Scan for the cell matching the given text and deliver its (x, y) coordinate at center. 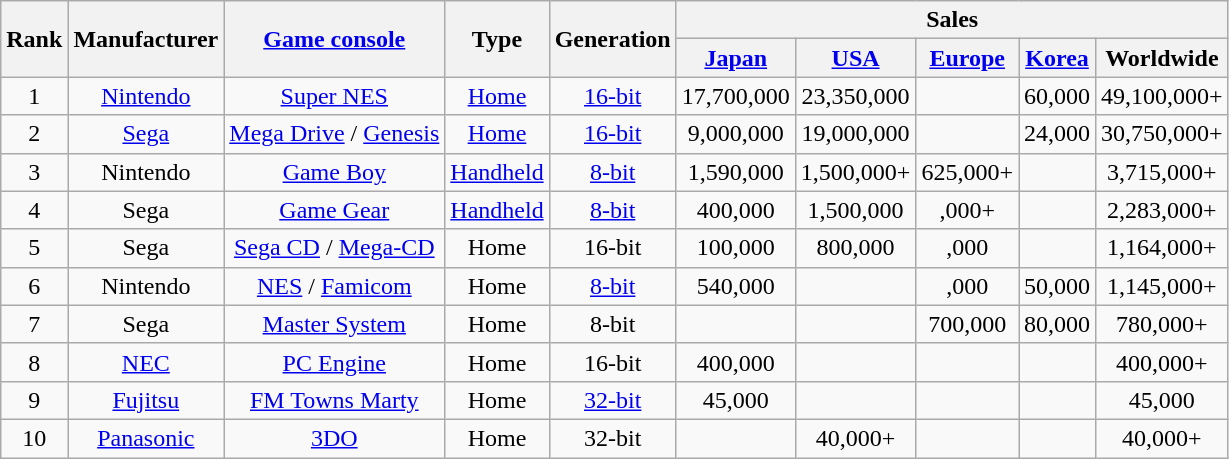
50,000 (1056, 286)
49,100,000+ (1162, 96)
19,000,000 (856, 134)
1,500,000 (856, 210)
Japan (736, 58)
Europe (968, 58)
800,000 (856, 248)
540,000 (736, 286)
3 (34, 172)
Worldwide (1162, 58)
Mega Drive / Genesis (334, 134)
1 (34, 96)
780,000+ (1162, 324)
23,350,000 (856, 96)
8 (34, 362)
1,145,000+ (1162, 286)
Korea (1056, 58)
FM Towns Marty (334, 400)
Game console (334, 39)
2,283,000+ (1162, 210)
24,000 (1056, 134)
Sales (952, 20)
Game Gear (334, 210)
625,000+ (968, 172)
10 (34, 438)
Manufacturer (146, 39)
4 (34, 210)
PC Engine (334, 362)
,000+ (968, 210)
1,590,000 (736, 172)
100,000 (736, 248)
Game Boy (334, 172)
Master System (334, 324)
1,500,000+ (856, 172)
17,700,000 (736, 96)
3DO (334, 438)
60,000 (1056, 96)
1,164,000+ (1162, 248)
5 (34, 248)
9,000,000 (736, 134)
7 (34, 324)
Rank (34, 39)
30,750,000+ (1162, 134)
400,000+ (1162, 362)
Super NES (334, 96)
Generation (612, 39)
700,000 (968, 324)
3,715,000+ (1162, 172)
80,000 (1056, 324)
6 (34, 286)
2 (34, 134)
NES / Famicom (334, 286)
Panasonic (146, 438)
Fujitsu (146, 400)
9 (34, 400)
Sega CD / Mega-CD (334, 248)
NEC (146, 362)
USA (856, 58)
Type (497, 39)
